Find where the given text appears and provide that cell's center as (X, Y) coordinate. 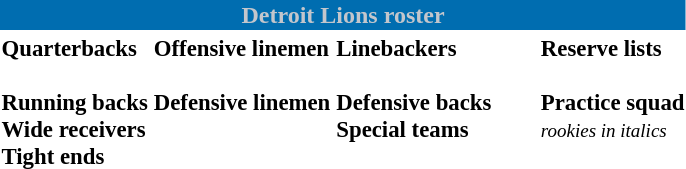
Detroit Lions roster (343, 15)
